Extract the (X, Y) coordinate from the center of the cell holding the provided text.  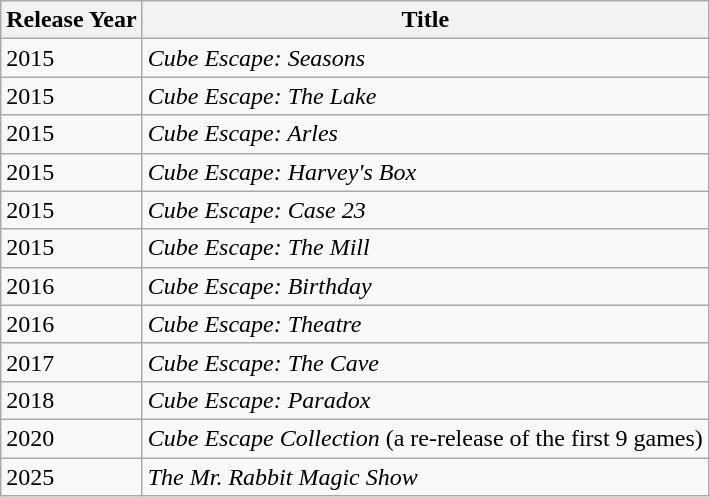
Cube Escape: Seasons (425, 58)
Release Year (72, 20)
Cube Escape: Birthday (425, 286)
Title (425, 20)
Cube Escape: The Lake (425, 96)
Cube Escape: Harvey's Box (425, 172)
Cube Escape: Theatre (425, 324)
Cube Escape: Arles (425, 134)
Cube Escape: Case 23 (425, 210)
2018 (72, 400)
2020 (72, 438)
2017 (72, 362)
2025 (72, 477)
Cube Escape: The Cave (425, 362)
The Mr. Rabbit Magic Show (425, 477)
Cube Escape: Paradox (425, 400)
Cube Escape Collection (a re-release of the first 9 games) (425, 438)
Cube Escape: The Mill (425, 248)
